From the cell containing the given text, extract its center point as (x, y) coordinate. 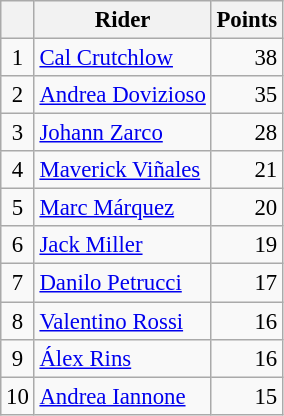
Maverick Viñales (122, 170)
6 (18, 245)
Marc Márquez (122, 208)
Cal Crutchlow (122, 58)
20 (246, 208)
35 (246, 95)
17 (246, 283)
Andrea Iannone (122, 396)
Points (246, 20)
5 (18, 208)
Álex Rins (122, 358)
2 (18, 95)
38 (246, 58)
9 (18, 358)
Rider (122, 20)
Jack Miller (122, 245)
Valentino Rossi (122, 321)
Johann Zarco (122, 133)
Danilo Petrucci (122, 283)
1 (18, 58)
10 (18, 396)
7 (18, 283)
Andrea Dovizioso (122, 95)
15 (246, 396)
4 (18, 170)
3 (18, 133)
8 (18, 321)
21 (246, 170)
19 (246, 245)
28 (246, 133)
